Detect which cell encompasses the target text, then output its (X, Y) center coordinate. 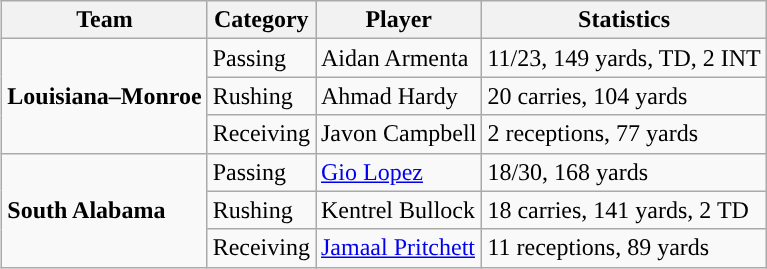
11 receptions, 89 yards (624, 248)
Statistics (624, 20)
South Alabama (104, 210)
Jamaal Pritchett (399, 248)
Javon Campbell (399, 134)
Aidan Armenta (399, 58)
11/23, 149 yards, TD, 2 INT (624, 58)
20 carries, 104 yards (624, 96)
Louisiana–Monroe (104, 96)
Player (399, 20)
18 carries, 141 yards, 2 TD (624, 210)
Gio Lopez (399, 172)
2 receptions, 77 yards (624, 134)
Ahmad Hardy (399, 96)
Team (104, 20)
Kentrel Bullock (399, 210)
18/30, 168 yards (624, 172)
Category (261, 20)
